Locate the cell with the specified text and output its (x, y) center coordinate. 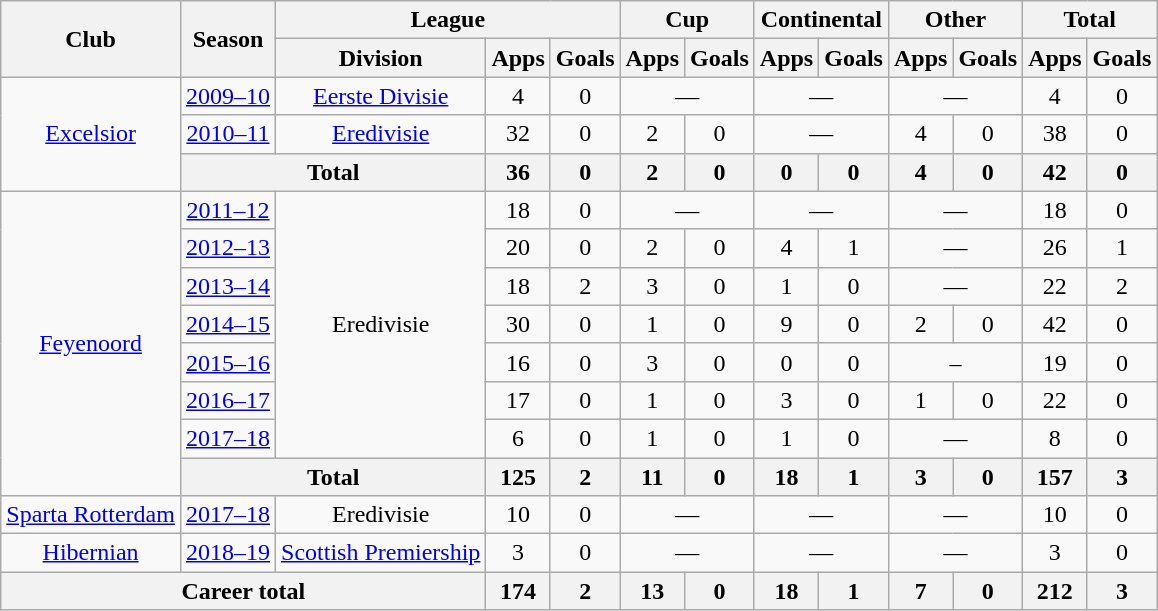
Hibernian (91, 553)
Scottish Premiership (381, 553)
2012–13 (228, 248)
2013–14 (228, 286)
125 (518, 477)
9 (786, 324)
2018–19 (228, 553)
11 (652, 477)
Other (955, 20)
6 (518, 438)
Season (228, 39)
20 (518, 248)
174 (518, 591)
Eerste Divisie (381, 96)
13 (652, 591)
2010–11 (228, 134)
8 (1055, 438)
2014–15 (228, 324)
Sparta Rotterdam (91, 515)
19 (1055, 362)
2016–17 (228, 400)
Club (91, 39)
26 (1055, 248)
Excelsior (91, 134)
Feyenoord (91, 343)
Division (381, 58)
– (955, 362)
2015–16 (228, 362)
Career total (244, 591)
30 (518, 324)
7 (920, 591)
Cup (687, 20)
32 (518, 134)
16 (518, 362)
2011–12 (228, 210)
2009–10 (228, 96)
Continental (821, 20)
212 (1055, 591)
157 (1055, 477)
38 (1055, 134)
17 (518, 400)
League (448, 20)
36 (518, 172)
